Identify which cell holds the provided text, then report its [x, y] central coordinate. 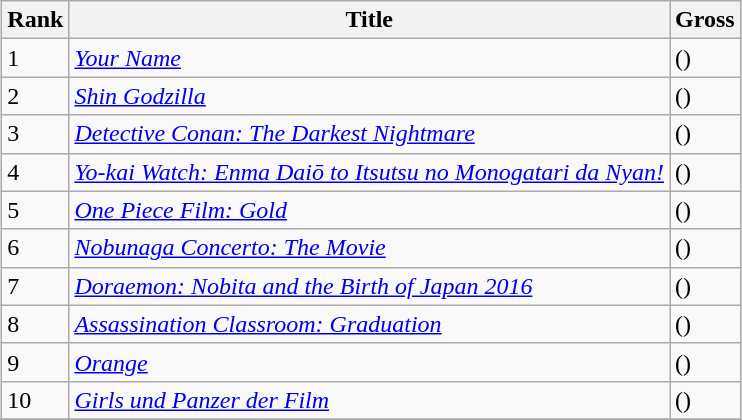
6 [36, 248]
Yo-kai Watch: Enma Daiō to Itsutsu no Monogatari da Nyan! [370, 172]
10 [36, 400]
8 [36, 324]
Nobunaga Concerto: The Movie [370, 248]
7 [36, 286]
4 [36, 172]
One Piece Film: Gold [370, 210]
Shin Godzilla [370, 96]
9 [36, 362]
3 [36, 134]
Detective Conan: The Darkest Nightmare [370, 134]
Orange [370, 362]
Your Name [370, 58]
1 [36, 58]
Assassination Classroom: Graduation [370, 324]
5 [36, 210]
Gross [706, 20]
Title [370, 20]
Girls und Panzer der Film [370, 400]
2 [36, 96]
Doraemon: Nobita and the Birth of Japan 2016 [370, 286]
Rank [36, 20]
